Return the [x, y] coordinate for the center point of the cell that contains the specified text.  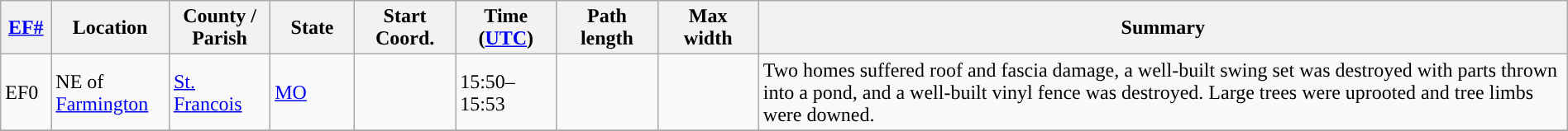
MO [313, 92]
Location [111, 28]
EF0 [26, 92]
NE of Farmington [111, 92]
County / Parish [219, 28]
Time (UTC) [506, 28]
St. Francois [219, 92]
Summary [1163, 28]
Path length [607, 28]
15:50–15:53 [506, 92]
EF# [26, 28]
Max width [708, 28]
Start Coord. [404, 28]
State [313, 28]
